From the cell containing the given text, extract its center point as [x, y] coordinate. 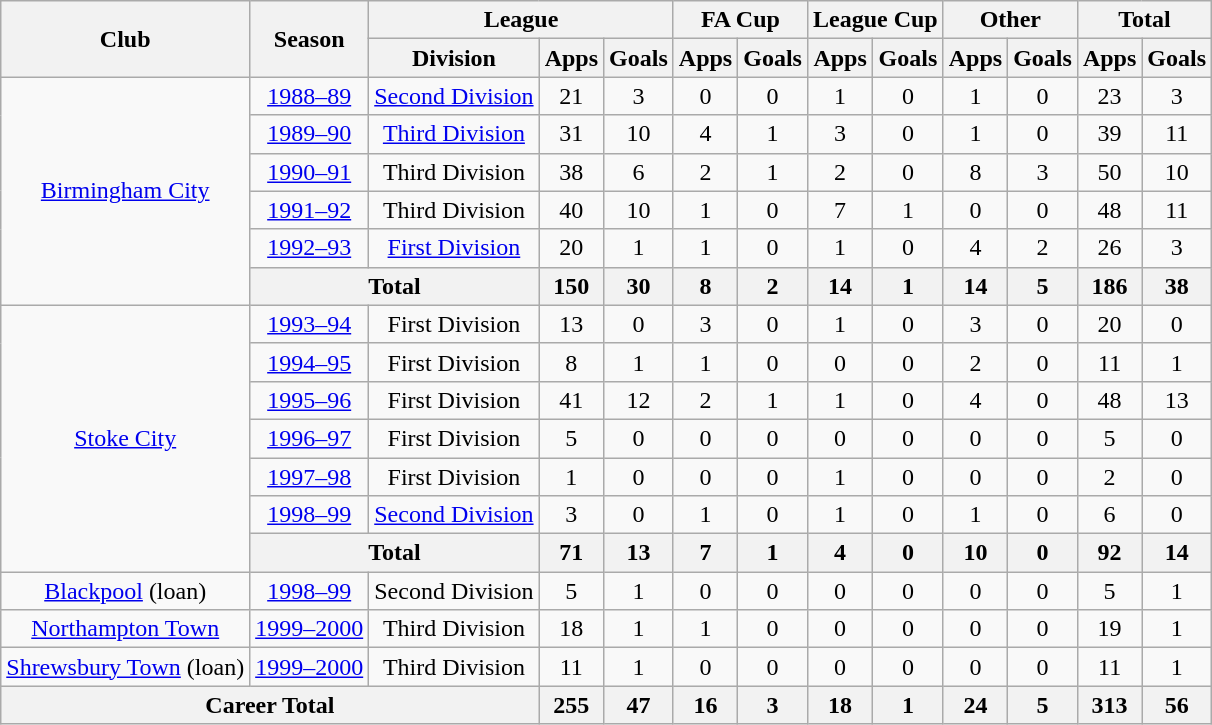
41 [571, 400]
26 [1109, 248]
Career Total [270, 705]
Northampton Town [126, 629]
24 [975, 705]
1990–91 [310, 172]
League Cup [875, 20]
92 [1109, 553]
1997–98 [310, 477]
1989–90 [310, 134]
186 [1109, 286]
1992–93 [310, 248]
23 [1109, 96]
313 [1109, 705]
50 [1109, 172]
Season [310, 39]
Division [454, 58]
1996–97 [310, 438]
31 [571, 134]
30 [639, 286]
71 [571, 553]
56 [1177, 705]
FA Cup [740, 20]
Shrewsbury Town (loan) [126, 667]
1988–89 [310, 96]
Stoke City [126, 438]
1994–95 [310, 362]
Other [1010, 20]
40 [571, 210]
Club [126, 39]
21 [571, 96]
19 [1109, 629]
Birmingham City [126, 191]
1995–96 [310, 400]
255 [571, 705]
League [522, 20]
39 [1109, 134]
150 [571, 286]
47 [639, 705]
12 [639, 400]
Blackpool (loan) [126, 591]
16 [705, 705]
1993–94 [310, 324]
1991–92 [310, 210]
